Return the [X, Y] coordinate for the center point of the cell that contains the specified text.  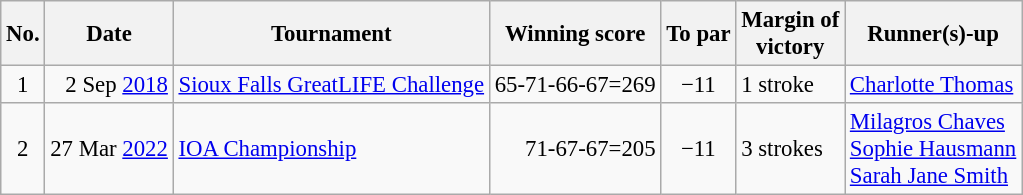
2 Sep 2018 [109, 85]
Sioux Falls GreatLIFE Challenge [331, 85]
Winning score [575, 34]
3 strokes [790, 149]
Runner(s)-up [934, 34]
No. [23, 34]
Margin ofvictory [790, 34]
Charlotte Thomas [934, 85]
To par [698, 34]
71-67-67=205 [575, 149]
2 [23, 149]
1 stroke [790, 85]
Tournament [331, 34]
Date [109, 34]
Milagros Chaves Sophie Hausmann Sarah Jane Smith [934, 149]
IOA Championship [331, 149]
27 Mar 2022 [109, 149]
1 [23, 85]
65-71-66-67=269 [575, 85]
